Scan for the cell matching the given text and deliver its [x, y] coordinate at center. 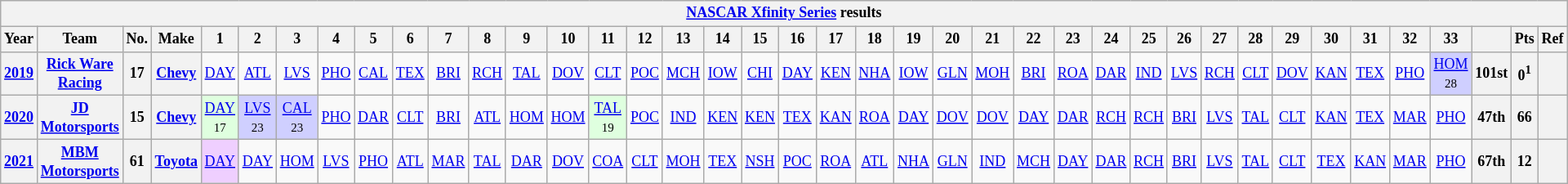
28 [1255, 39]
66 [1526, 118]
14 [723, 39]
JD Motorsports [80, 118]
101st [1491, 74]
8 [488, 39]
1 [220, 39]
6 [410, 39]
CHI [760, 74]
2020 [20, 118]
16 [797, 39]
9 [526, 39]
31 [1370, 39]
CAL23 [297, 118]
Ref [1552, 39]
NASCAR Xfinity Series results [784, 13]
4 [336, 39]
10 [568, 39]
61 [137, 161]
25 [1149, 39]
Team [80, 39]
01 [1526, 74]
24 [1111, 39]
47th [1491, 118]
7 [448, 39]
32 [1410, 39]
Toyota [176, 161]
19 [914, 39]
No. [137, 39]
13 [683, 39]
TAL19 [608, 118]
NSH [760, 161]
2021 [20, 161]
18 [875, 39]
LVS23 [257, 118]
Year [20, 39]
HOM28 [1450, 74]
Make [176, 39]
26 [1184, 39]
67th [1491, 161]
33 [1450, 39]
22 [1034, 39]
CAL [374, 74]
Pts [1526, 39]
21 [993, 39]
29 [1292, 39]
COA [608, 161]
DAY17 [220, 118]
3 [297, 39]
23 [1073, 39]
2019 [20, 74]
30 [1331, 39]
Rick Ware Racing [80, 74]
MBM Motorsports [80, 161]
20 [952, 39]
2 [257, 39]
27 [1220, 39]
11 [608, 39]
5 [374, 39]
